For the text-containing cell, return its midpoint in [x, y] coordinate format. 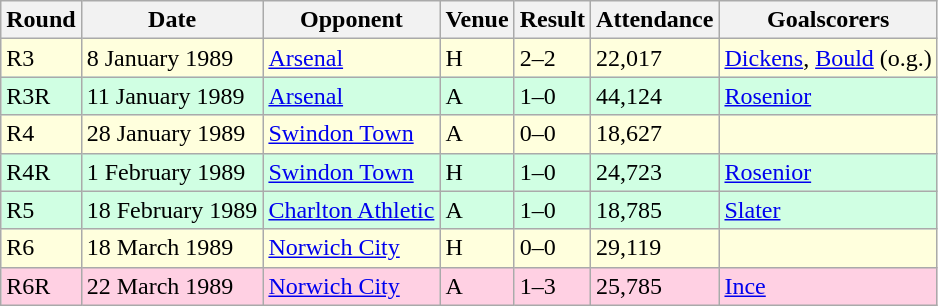
R3 [41, 58]
Ince [828, 286]
44,124 [655, 96]
18 February 1989 [172, 210]
R4 [41, 134]
18,785 [655, 210]
25,785 [655, 286]
18,627 [655, 134]
11 January 1989 [172, 96]
Round [41, 20]
22 March 1989 [172, 286]
8 January 1989 [172, 58]
Result [552, 20]
24,723 [655, 172]
29,119 [655, 248]
1 February 1989 [172, 172]
R5 [41, 210]
28 January 1989 [172, 134]
Attendance [655, 20]
Dickens, Bould (o.g.) [828, 58]
Date [172, 20]
1–3 [552, 286]
18 March 1989 [172, 248]
R6 [41, 248]
22,017 [655, 58]
2–2 [552, 58]
R6R [41, 286]
R3R [41, 96]
R4R [41, 172]
Charlton Athletic [352, 210]
Opponent [352, 20]
Slater [828, 210]
Venue [477, 20]
Goalscorers [828, 20]
